Output the [X, Y] coordinate of the center of the cell containing the given text.  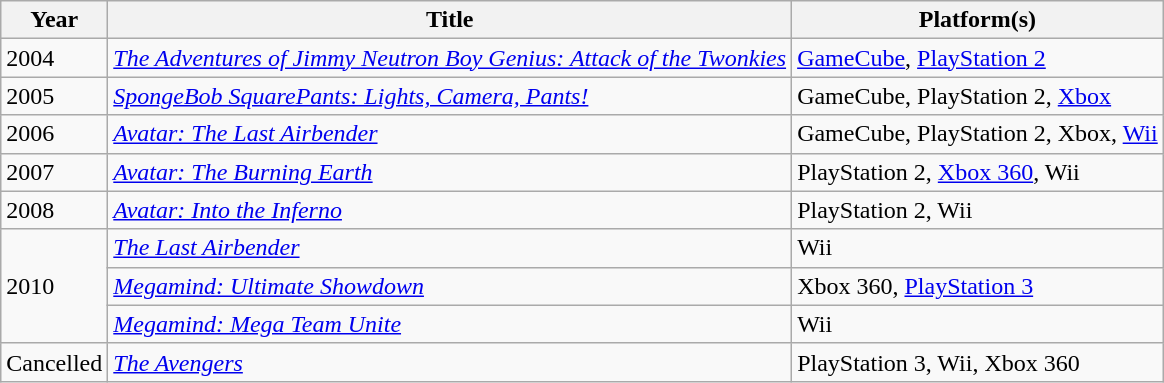
2007 [54, 172]
The Adventures of Jimmy Neutron Boy Genius: Attack of the Twonkies [450, 58]
2010 [54, 286]
SpongeBob SquarePants: Lights, Camera, Pants! [450, 96]
PlayStation 2, Xbox 360, Wii [978, 172]
Megamind: Ultimate Showdown [450, 286]
2008 [54, 210]
2005 [54, 96]
GameCube, PlayStation 2, Xbox [978, 96]
Avatar: Into the Inferno [450, 210]
GameCube, PlayStation 2 [978, 58]
Year [54, 20]
PlayStation 3, Wii, Xbox 360 [978, 362]
2006 [54, 134]
Cancelled [54, 362]
Platform(s) [978, 20]
Xbox 360, PlayStation 3 [978, 286]
PlayStation 2, Wii [978, 210]
The Last Airbender [450, 248]
2004 [54, 58]
The Avengers [450, 362]
Avatar: The Burning Earth [450, 172]
Title [450, 20]
Avatar: The Last Airbender [450, 134]
GameCube, PlayStation 2, Xbox, Wii [978, 134]
Megamind: Mega Team Unite [450, 324]
